Pinpoint the cell where the given text exists, returning its (x, y) midpoint coordinate. 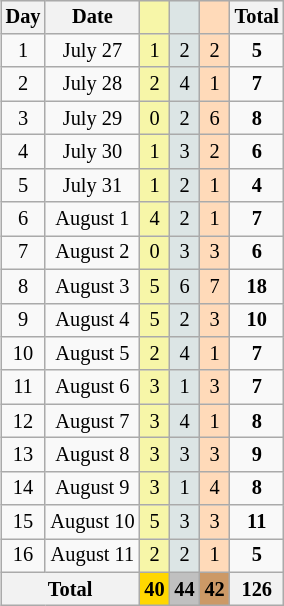
August 1 (92, 219)
July 30 (92, 152)
126 (257, 589)
August 5 (92, 354)
July 27 (92, 51)
July 29 (92, 118)
Day (24, 17)
40 (154, 589)
18 (257, 286)
August 2 (92, 253)
August 11 (92, 556)
August 9 (92, 488)
August 3 (92, 286)
August 4 (92, 320)
44 (185, 589)
42 (215, 589)
August 7 (92, 421)
13 (24, 455)
15 (24, 522)
August 10 (92, 522)
12 (24, 421)
14 (24, 488)
July 31 (92, 185)
August 8 (92, 455)
Date (92, 17)
August 6 (92, 387)
July 28 (92, 84)
16 (24, 556)
